Capture the cell that displays the provided text and extract its [x, y] central coordinate. 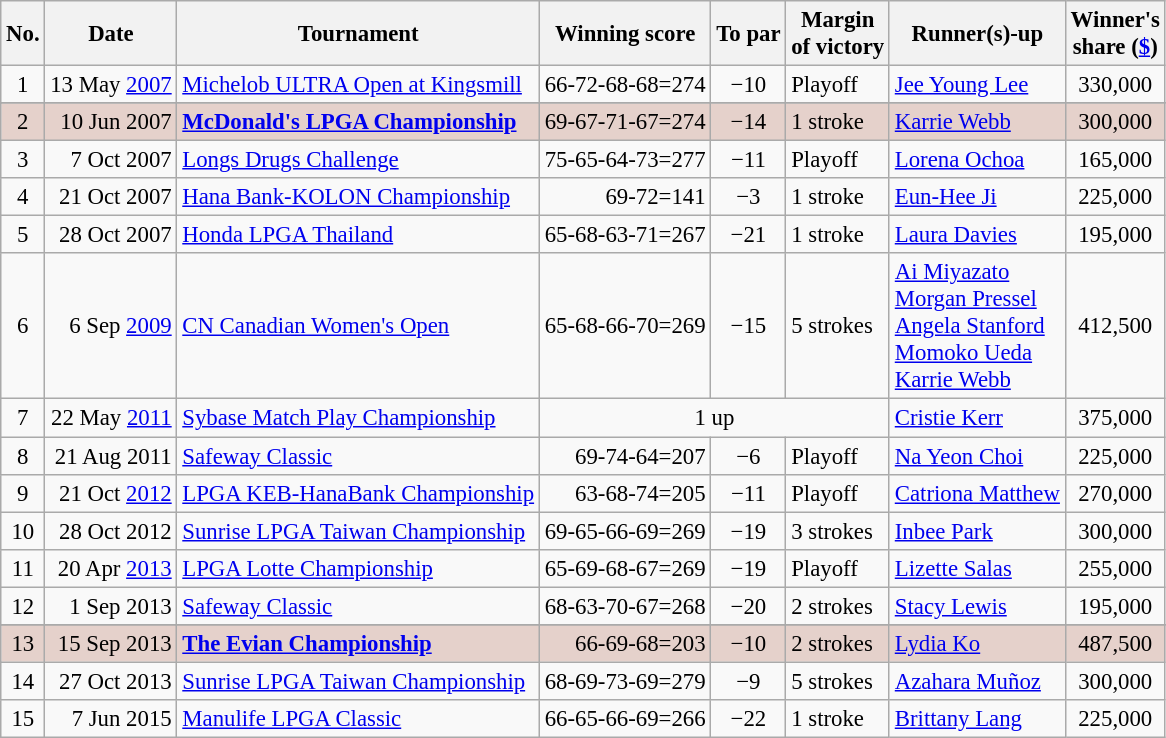
Runner(s)-up [977, 34]
68-69-73-69=279 [625, 681]
Na Yeon Choi [977, 456]
8 [23, 456]
The Evian Championship [358, 644]
487,500 [1115, 644]
−22 [748, 719]
12 [23, 606]
28 Oct 2012 [111, 531]
69-72=141 [625, 197]
Inbee Park [977, 531]
7 Jun 2015 [111, 719]
14 [23, 681]
−9 [748, 681]
270,000 [1115, 493]
255,000 [1115, 568]
15 [23, 719]
Tournament [358, 34]
Winning score [625, 34]
Stacy Lewis [977, 606]
To par [748, 34]
69-67-71-67=274 [625, 122]
5 [23, 235]
375,000 [1115, 418]
3 strokes [838, 531]
Winner'sshare ($) [1115, 34]
−15 [748, 327]
330,000 [1115, 85]
21 Oct 2012 [111, 493]
7 Oct 2007 [111, 160]
Sybase Match Play Championship [358, 418]
63-68-74=205 [625, 493]
6 [23, 327]
LPGA Lotte Championship [358, 568]
Longs Drugs Challenge [358, 160]
Hana Bank-KOLON Championship [358, 197]
Jee Young Lee [977, 85]
Laura Davies [977, 235]
7 [23, 418]
65-68-63-71=267 [625, 235]
15 Sep 2013 [111, 644]
Lydia Ko [977, 644]
20 Apr 2013 [111, 568]
3 [23, 160]
LPGA KEB-HanaBank Championship [358, 493]
Marginof victory [838, 34]
−3 [748, 197]
−21 [748, 235]
65-69-68-67=269 [625, 568]
68-63-70-67=268 [625, 606]
65-68-66-70=269 [625, 327]
Honda LPGA Thailand [358, 235]
10 [23, 531]
4 [23, 197]
Manulife LPGA Classic [358, 719]
1 Sep 2013 [111, 606]
−14 [748, 122]
1 up [714, 418]
Ai Miyazato Morgan Pressel Angela Stanford Momoko Ueda Karrie Webb [977, 327]
Lorena Ochoa [977, 160]
Date [111, 34]
CN Canadian Women's Open [358, 327]
11 [23, 568]
Karrie Webb [977, 122]
13 [23, 644]
412,500 [1115, 327]
66-72-68-68=274 [625, 85]
Cristie Kerr [977, 418]
1 [23, 85]
Eun-Hee Ji [977, 197]
66-69-68=203 [625, 644]
22 May 2011 [111, 418]
27 Oct 2013 [111, 681]
28 Oct 2007 [111, 235]
−6 [748, 456]
21 Oct 2007 [111, 197]
McDonald's LPGA Championship [358, 122]
69-65-66-69=269 [625, 531]
Catriona Matthew [977, 493]
Michelob ULTRA Open at Kingsmill [358, 85]
165,000 [1115, 160]
Lizette Salas [977, 568]
69-74-64=207 [625, 456]
Azahara Muñoz [977, 681]
2 [23, 122]
75-65-64-73=277 [625, 160]
21 Aug 2011 [111, 456]
−20 [748, 606]
No. [23, 34]
10 Jun 2007 [111, 122]
13 May 2007 [111, 85]
9 [23, 493]
6 Sep 2009 [111, 327]
66-65-66-69=266 [625, 719]
Brittany Lang [977, 719]
